Capture the cell that displays the provided text and extract its (X, Y) central coordinate. 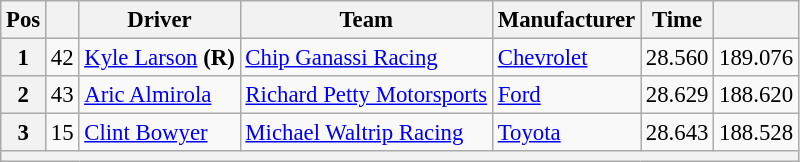
Kyle Larson (R) (160, 58)
188.620 (756, 95)
189.076 (756, 58)
28.629 (676, 95)
Time (676, 20)
Chip Ganassi Racing (366, 58)
15 (62, 133)
Driver (160, 20)
Clint Bowyer (160, 133)
Pos (24, 20)
Manufacturer (566, 20)
42 (62, 58)
Aric Almirola (160, 95)
Team (366, 20)
Toyota (566, 133)
28.560 (676, 58)
Ford (566, 95)
28.643 (676, 133)
2 (24, 95)
43 (62, 95)
3 (24, 133)
188.528 (756, 133)
Richard Petty Motorsports (366, 95)
Michael Waltrip Racing (366, 133)
Chevrolet (566, 58)
1 (24, 58)
